Locate the cell with the specified text and output its (X, Y) center coordinate. 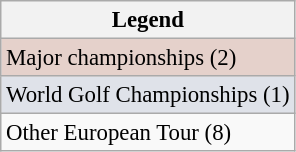
World Golf Championships (1) (148, 95)
Other European Tour (8) (148, 133)
Major championships (2) (148, 58)
Legend (148, 20)
